Scan for the cell matching the given text and deliver its [X, Y] coordinate at center. 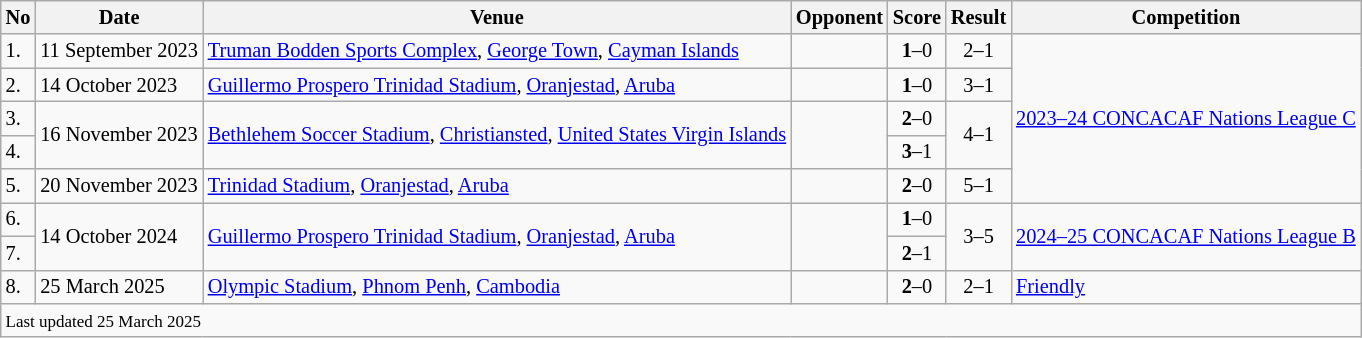
6. [18, 219]
Olympic Stadium, Phnom Penh, Cambodia [497, 287]
Venue [497, 17]
20 November 2023 [118, 186]
25 March 2025 [118, 287]
5. [18, 186]
14 October 2023 [118, 85]
5–1 [978, 186]
Score [917, 17]
2023–24 CONCACAF Nations League C [1186, 118]
Last updated 25 March 2025 [681, 320]
4. [18, 152]
Competition [1186, 17]
3. [18, 118]
7. [18, 253]
1. [18, 51]
Bethlehem Soccer Stadium, Christiansted, United States Virgin Islands [497, 134]
Result [978, 17]
No [18, 17]
Truman Bodden Sports Complex, George Town, Cayman Islands [497, 51]
14 October 2024 [118, 236]
11 September 2023 [118, 51]
4–1 [978, 134]
8. [18, 287]
3–5 [978, 236]
Trinidad Stadium, Oranjestad, Aruba [497, 186]
2024–25 CONCACAF Nations League B [1186, 236]
Date [118, 17]
Opponent [840, 17]
16 November 2023 [118, 134]
Friendly [1186, 287]
2. [18, 85]
